Search for the cell housing the specified text and yield its [x, y] center coordinate. 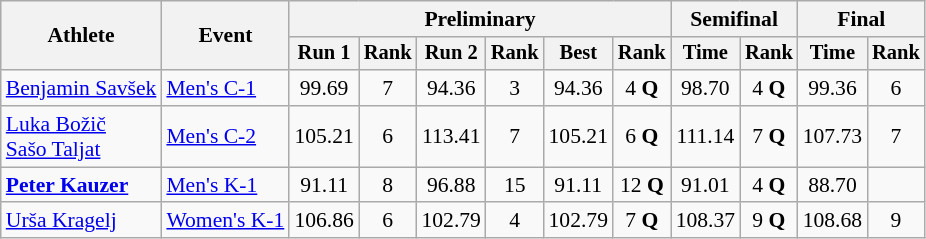
108.68 [832, 221]
9 Q [769, 221]
Semifinal [734, 19]
106.86 [324, 221]
107.73 [832, 136]
88.70 [832, 185]
Men's C-2 [225, 136]
6 Q [642, 136]
Run 2 [450, 54]
12 Q [642, 185]
8 [388, 185]
3 [515, 88]
Event [225, 36]
Peter Kauzer [82, 185]
99.69 [324, 88]
Preliminary [480, 19]
108.37 [706, 221]
Benjamin Savšek [82, 88]
Men's K-1 [225, 185]
15 [515, 185]
Athlete [82, 36]
Best [578, 54]
98.70 [706, 88]
Men's C-1 [225, 88]
96.88 [450, 185]
4 [515, 221]
111.14 [706, 136]
Urša Kragelj [82, 221]
99.36 [832, 88]
Luka BožičSašo Taljat [82, 136]
113.41 [450, 136]
9 [896, 221]
Final [862, 19]
Run 1 [324, 54]
Women's K-1 [225, 221]
91.01 [706, 185]
